Extract the [X, Y] coordinate from the center of the cell holding the provided text.  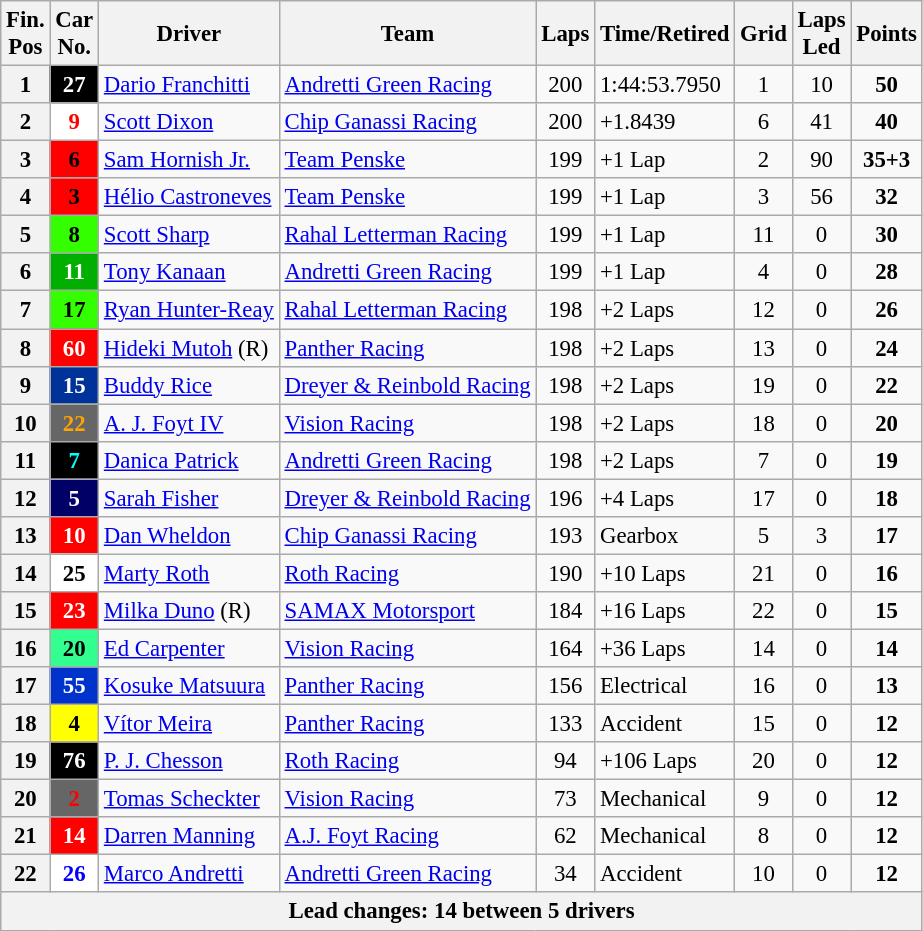
24 [886, 348]
Time/Retired [665, 34]
55 [74, 686]
Dan Wheldon [190, 536]
Milka Duno (R) [190, 611]
Scott Dixon [190, 122]
60 [74, 348]
164 [566, 648]
Ed Carpenter [190, 648]
94 [566, 761]
Laps [566, 34]
196 [566, 498]
Driver [190, 34]
CarNo. [74, 34]
+10 Laps [665, 573]
Sarah Fisher [190, 498]
Dario Franchitti [190, 85]
Vítor Meira [190, 724]
+16 Laps [665, 611]
1:44:53.7950 [665, 85]
50 [886, 85]
+106 Laps [665, 761]
40 [886, 122]
+1.8439 [665, 122]
Darren Manning [190, 836]
Kosuke Matsuura [190, 686]
Tony Kanaan [190, 273]
Gearbox [665, 536]
193 [566, 536]
A. J. Foyt IV [190, 423]
Ryan Hunter-Reay [190, 310]
Grid [764, 34]
28 [886, 273]
190 [566, 573]
90 [822, 160]
Marco Andretti [190, 874]
Hélio Castroneves [190, 197]
35+3 [886, 160]
+36 Laps [665, 648]
+4 Laps [665, 498]
56 [822, 197]
41 [822, 122]
P. J. Chesson [190, 761]
76 [74, 761]
Team [408, 34]
Points [886, 34]
Danica Patrick [190, 460]
133 [566, 724]
32 [886, 197]
Tomas Scheckter [190, 799]
Lead changes: 14 between 5 drivers [462, 912]
27 [74, 85]
Sam Hornish Jr. [190, 160]
Scott Sharp [190, 235]
25 [74, 573]
156 [566, 686]
A.J. Foyt Racing [408, 836]
23 [74, 611]
SAMAX Motorsport [408, 611]
Fin.Pos [26, 34]
62 [566, 836]
30 [886, 235]
Electrical [665, 686]
Marty Roth [190, 573]
Hideki Mutoh (R) [190, 348]
34 [566, 874]
LapsLed [822, 34]
73 [566, 799]
Buddy Rice [190, 385]
184 [566, 611]
